Return [X, Y] of the center of cell containing provided text 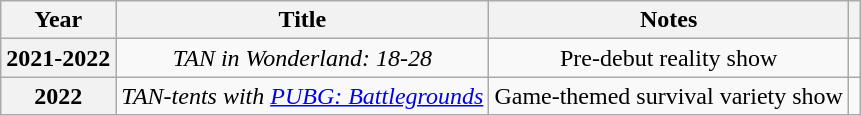
2021-2022 [58, 58]
Game-themed survival variety show [669, 96]
TAN in Wonderland: 18-28 [302, 58]
Year [58, 20]
2022 [58, 96]
TAN-tents with PUBG: Battlegrounds [302, 96]
Pre-debut reality show [669, 58]
Title [302, 20]
Notes [669, 20]
